Locate the cell with the specified text and output its (x, y) center coordinate. 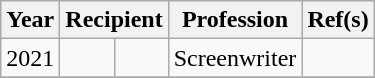
Profession (235, 20)
2021 (30, 58)
Year (30, 20)
Screenwriter (235, 58)
Recipient (114, 20)
Ref(s) (338, 20)
